Capture the cell that displays the provided text and extract its (x, y) central coordinate. 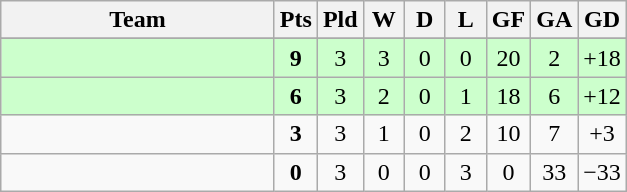
Pts (296, 20)
Team (138, 20)
33 (554, 172)
7 (554, 134)
GA (554, 20)
20 (508, 58)
+3 (602, 134)
Pld (340, 20)
D (424, 20)
+18 (602, 58)
L (466, 20)
GD (602, 20)
18 (508, 96)
GF (508, 20)
W (384, 20)
−33 (602, 172)
10 (508, 134)
9 (296, 58)
+12 (602, 96)
